Detect which cell encompasses the target text, then output its [X, Y] center coordinate. 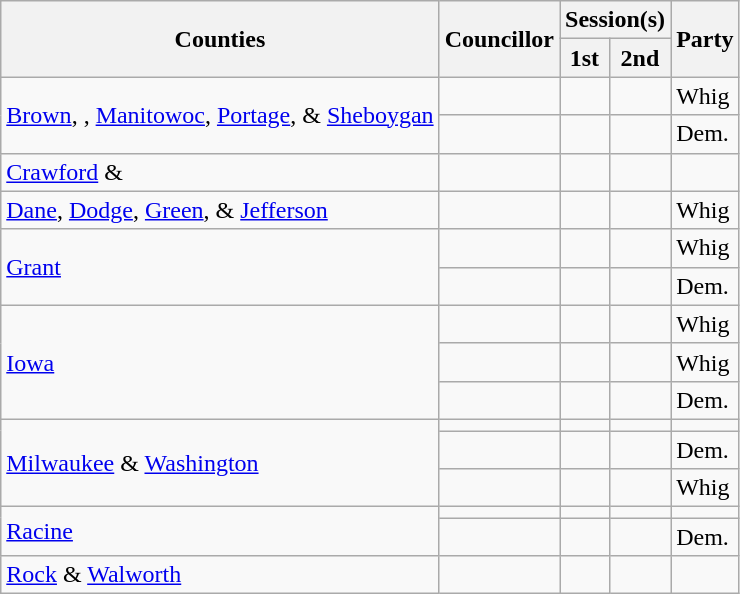
Grant [220, 267]
Racine [220, 532]
Rock & Walworth [220, 575]
Party [705, 39]
Iowa [220, 362]
2nd [640, 58]
Crawford & [220, 172]
Session(s) [616, 20]
Counties [220, 39]
Milwaukee & Washington [220, 462]
Dane, Dodge, Green, & Jefferson [220, 210]
1st [585, 58]
Brown, , Manitowoc, Portage, & Sheboygan [220, 115]
Councillor [499, 39]
